From the cell containing the given text, extract its center point as (X, Y) coordinate. 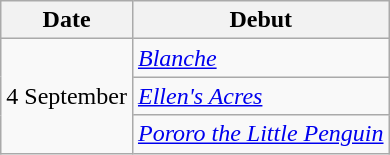
Debut (260, 20)
Date (67, 20)
Pororo the Little Penguin (260, 134)
Blanche (260, 58)
4 September (67, 96)
Ellen's Acres (260, 96)
